Scan for the cell matching the given text and deliver its [X, Y] coordinate at center. 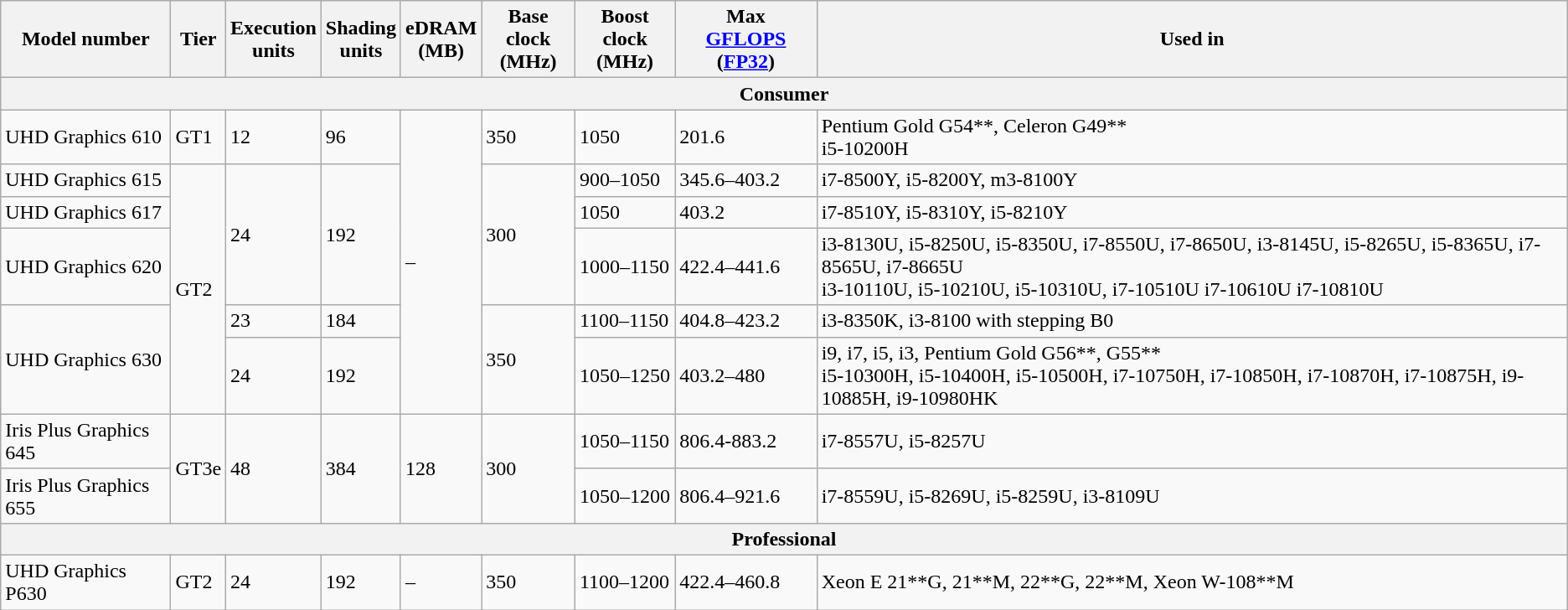
UHD Graphics P630 [85, 582]
UHD Graphics 610 [85, 137]
201.6 [745, 137]
1050–1200 [625, 496]
184 [360, 321]
Iris Plus Graphics 645 [85, 441]
Pentium Gold G54**, Celeron G49**i5-10200H [1192, 137]
Tier [199, 39]
Boost clock(MHz) [625, 39]
1000–1150 [625, 266]
UHD Graphics 617 [85, 212]
Used in [1192, 39]
Professional [784, 539]
i7-8557U, i5-8257U [1192, 441]
1100–1200 [625, 582]
403.2 [745, 212]
GT3e [199, 468]
900–1050 [625, 180]
128 [441, 468]
96 [360, 137]
Model number [85, 39]
i3-8350K, i3-8100 with stepping B0 [1192, 321]
MaxGFLOPS (FP32) [745, 39]
404.8–423.2 [745, 321]
i7-8500Y, i5-8200Y, m3-8100Y [1192, 180]
UHD Graphics 630 [85, 359]
Executionunits [274, 39]
i7-8510Y, i5-8310Y, i5-8210Y [1192, 212]
i7-8559U, i5-8269U, i5-8259U, i3-8109U [1192, 496]
1050–1150 [625, 441]
UHD Graphics 620 [85, 266]
806.4–921.6 [745, 496]
Base clock(MHz) [529, 39]
1050–1250 [625, 375]
23 [274, 321]
Xeon E 21**G, 21**M, 22**G, 22**M, Xeon W-108**M [1192, 582]
1100–1150 [625, 321]
Iris Plus Graphics 655 [85, 496]
345.6–403.2 [745, 180]
i9, i7, i5, i3, Pentium Gold G56**, G55**i5-10300H, i5-10400H, i5-10500H, i7-10750H, i7-10850H, i7-10870H, i7-10875H, i9-10885H, i9-10980HK [1192, 375]
422.4–460.8 [745, 582]
Consumer [784, 94]
12 [274, 137]
403.2–480 [745, 375]
48 [274, 468]
422.4–441.6 [745, 266]
806.4-883.2 [745, 441]
eDRAM(MB) [441, 39]
384 [360, 468]
Shadingunits [360, 39]
UHD Graphics 615 [85, 180]
GT1 [199, 137]
